Capture the cell that displays the provided text and extract its (X, Y) central coordinate. 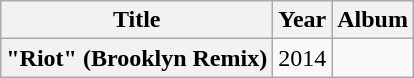
2014 (302, 58)
Title (137, 20)
"Riot" (Brooklyn Remix) (137, 58)
Album (373, 20)
Year (302, 20)
